From the cell containing the given text, extract its center point as (x, y) coordinate. 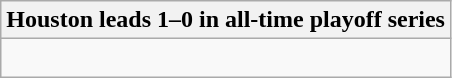
Houston leads 1–0 in all-time playoff series (226, 20)
